Determine the [x, y] coordinate at the center of the cell enclosing the given text.  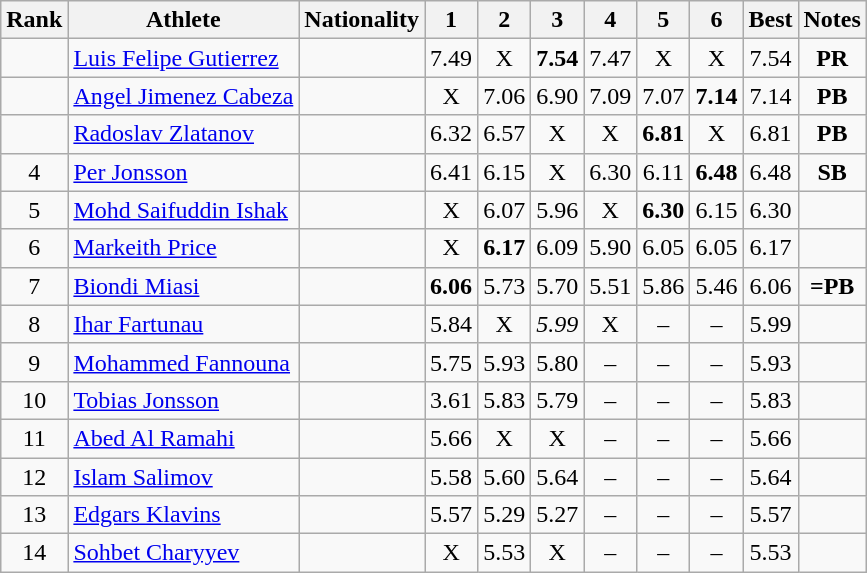
Notes [832, 20]
6.07 [504, 210]
5.80 [558, 362]
6.41 [452, 172]
Angel Jimenez Cabeza [184, 96]
6.32 [452, 134]
7.09 [610, 96]
5.29 [504, 515]
Mohammed Fannouna [184, 362]
Abed Al Ramahi [184, 438]
5.46 [716, 286]
Tobias Jonsson [184, 400]
Nationality [362, 20]
5.75 [452, 362]
Best [770, 20]
12 [34, 477]
7.49 [452, 58]
SB [832, 172]
3 [558, 20]
5.73 [504, 286]
=PB [832, 286]
14 [34, 553]
5.60 [504, 477]
6.90 [558, 96]
7.07 [664, 96]
6.09 [558, 248]
Ihar Fartunau [184, 324]
Luis Felipe Gutierrez [184, 58]
5.27 [558, 515]
7.47 [610, 58]
10 [34, 400]
5.90 [610, 248]
Biondi Miasi [184, 286]
6.11 [664, 172]
Per Jonsson [184, 172]
Rank [34, 20]
5.86 [664, 286]
Mohd Saifuddin Ishak [184, 210]
5.79 [558, 400]
9 [34, 362]
6.57 [504, 134]
7.06 [504, 96]
2 [504, 20]
Radoslav Zlatanov [184, 134]
7 [34, 286]
3.61 [452, 400]
5.96 [558, 210]
13 [34, 515]
8 [34, 324]
5.84 [452, 324]
Athlete [184, 20]
PR [832, 58]
1 [452, 20]
5.58 [452, 477]
Edgars Klavins [184, 515]
5.70 [558, 286]
Sohbet Charyyev [184, 553]
Markeith Price [184, 248]
11 [34, 438]
5.51 [610, 286]
Islam Salimov [184, 477]
